Detect which cell encompasses the target text, then output its (x, y) center coordinate. 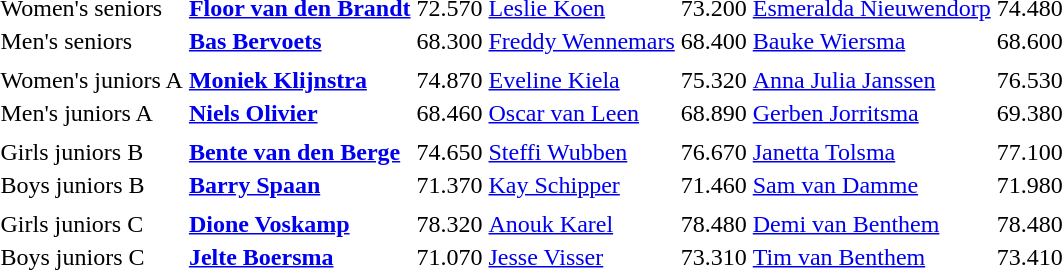
Barry Spaan (300, 185)
74.650 (450, 152)
Oscar van Leen (582, 113)
75.320 (714, 80)
Niels Olivier (300, 113)
68.400 (714, 41)
Bauke Wiersma (872, 41)
68.300 (450, 41)
78.320 (450, 224)
Kay Schipper (582, 185)
78.480 (714, 224)
76.670 (714, 152)
71.460 (714, 185)
Moniek Klijnstra (300, 80)
Bente van den Berge (300, 152)
Dione Voskamp (300, 224)
Bas Bervoets (300, 41)
Steffi Wubben (582, 152)
74.870 (450, 80)
Gerben Jorritsma (872, 113)
68.460 (450, 113)
Anouk Karel (582, 224)
71.370 (450, 185)
Anna Julia Janssen (872, 80)
Janetta Tolsma (872, 152)
Demi van Benthem (872, 224)
68.890 (714, 113)
Sam van Damme (872, 185)
Eveline Kiela (582, 80)
Freddy Wennemars (582, 41)
